Find where the given text appears and provide that cell's center as (x, y) coordinate. 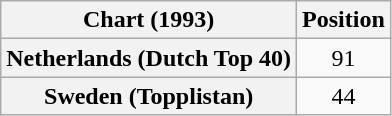
Chart (1993) (149, 20)
Position (344, 20)
44 (344, 96)
91 (344, 58)
Sweden (Topplistan) (149, 96)
Netherlands (Dutch Top 40) (149, 58)
